Extract the [X, Y] coordinate from the center of the cell holding the provided text.  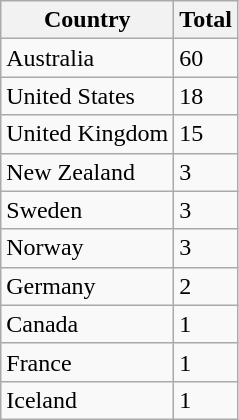
United States [88, 96]
Total [206, 20]
15 [206, 134]
2 [206, 286]
60 [206, 58]
France [88, 362]
Country [88, 20]
Germany [88, 286]
New Zealand [88, 172]
Canada [88, 324]
18 [206, 96]
Norway [88, 248]
United Kingdom [88, 134]
Iceland [88, 400]
Sweden [88, 210]
Australia [88, 58]
